Identify which cell holds the provided text, then report its [X, Y] central coordinate. 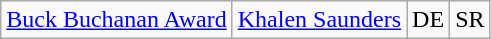
DE [428, 20]
Khalen Saunders [319, 20]
Buck Buchanan Award [116, 20]
SR [470, 20]
